Find where the given text appears and provide that cell's center as (x, y) coordinate. 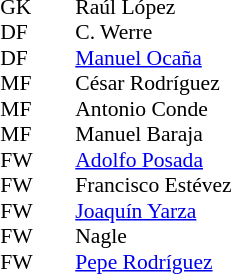
Joaquín Yarza (153, 211)
Adolfo Posada (153, 160)
Manuel Baraja (153, 135)
Manuel Ocaña (153, 58)
Nagle (153, 237)
Antonio Conde (153, 109)
C. Werre (153, 33)
Francisco Estévez (153, 185)
César Rodríguez (153, 83)
